Return the (X, Y) coordinate for the center point of the cell that contains the specified text.  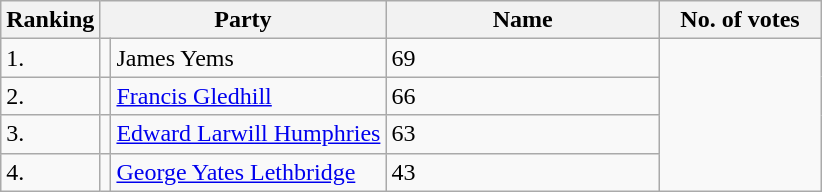
James Yems (248, 58)
69 (523, 58)
Francis Gledhill (248, 96)
66 (523, 96)
No. of votes (740, 20)
Party (243, 20)
George Yates Lethbridge (248, 172)
2. (50, 96)
3. (50, 134)
4. (50, 172)
63 (523, 134)
Edward Larwill Humphries (248, 134)
43 (523, 172)
Ranking (50, 20)
Name (523, 20)
1. (50, 58)
